Locate the cell with the specified text and output its (X, Y) center coordinate. 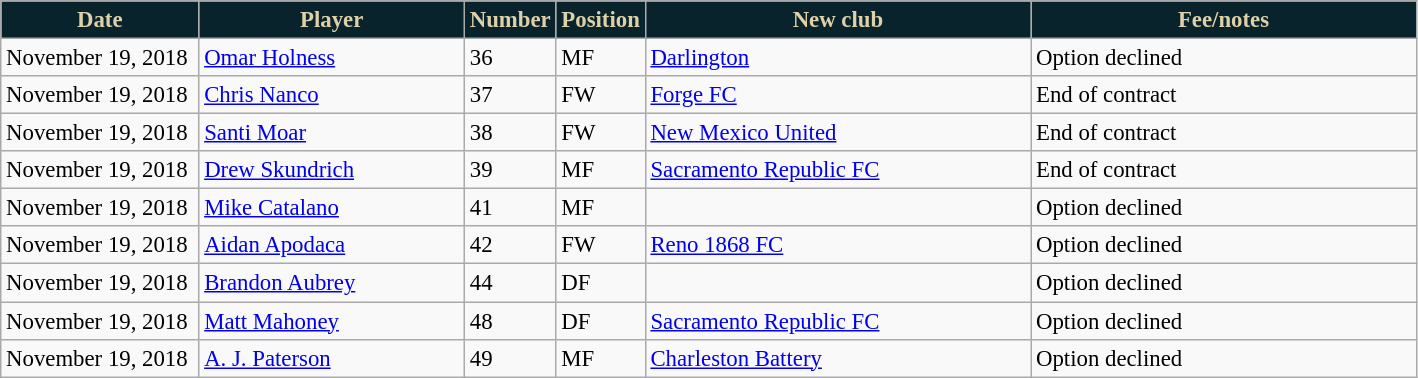
Reno 1868 FC (838, 245)
36 (510, 58)
Matt Mahoney (332, 321)
New Mexico United (838, 133)
49 (510, 358)
Mike Catalano (332, 208)
Charleston Battery (838, 358)
Fee/notes (1224, 20)
A. J. Paterson (332, 358)
44 (510, 283)
Omar Holness (332, 58)
Chris Nanco (332, 95)
37 (510, 95)
Number (510, 20)
39 (510, 170)
New club (838, 20)
Position (600, 20)
42 (510, 245)
Darlington (838, 58)
Santi Moar (332, 133)
38 (510, 133)
48 (510, 321)
Drew Skundrich (332, 170)
Player (332, 20)
Forge FC (838, 95)
Aidan Apodaca (332, 245)
Brandon Aubrey (332, 283)
Date (100, 20)
41 (510, 208)
